Detect which cell encompasses the target text, then output its (X, Y) center coordinate. 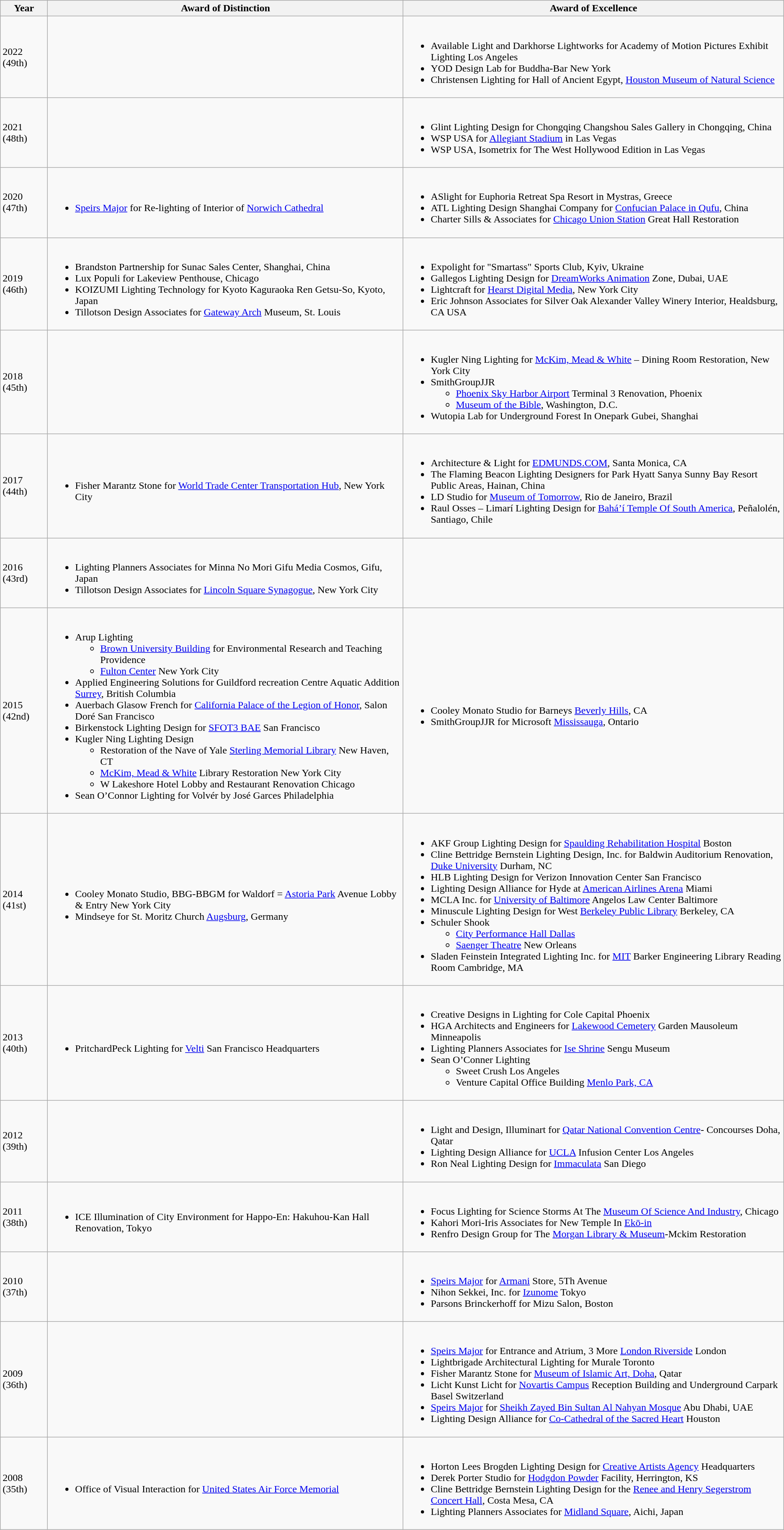
2015 (42nd) (24, 710)
2008 (35th) (24, 1484)
2011 (38th) (24, 1217)
Award of Distinction (225, 8)
2010 (37th) (24, 1287)
Award of Excellence (593, 8)
Cooley Monato Studio, BBG-BBGM for Waldorf = Astoria Park Avenue Lobby & Entry New York CityMindseye for St. Moritz Church Augsburg, Germany (225, 899)
2021 (48th) (24, 132)
2016 (43rd) (24, 573)
Fisher Marantz Stone for World Trade Center Transportation Hub, New York City (225, 486)
Cooley Monato Studio for Barneys Beverly Hills, CASmithGroupJJR for Microsoft Mississauga, Ontario (593, 710)
2019 (46th) (24, 284)
2012 (39th) (24, 1141)
2013 (40th) (24, 1043)
Year (24, 8)
2018 (45th) (24, 382)
2014 (41st) (24, 899)
2017 (44th) (24, 486)
2009 (36th) (24, 1380)
PritchardPeck Lighting for Velti San Francisco Headquarters (225, 1043)
2020 (47th) (24, 203)
Lighting Planners Associates for Minna No Mori Gifu Media Cosmos, Gifu, JapanTillotson Design Associates for Lincoln Square Synagogue, New York City (225, 573)
ICE Illumination of City Environment for Happo-En: Hakuhou-Kan Hall Renovation, Tokyo (225, 1217)
Office of Visual Interaction for United States Air Force Memorial (225, 1484)
Speirs Major for Armani Store, 5Th AvenueNihon Sekkei, Inc. for Izunome TokyoParsons Brinckerhoff for Mizu Salon, Boston (593, 1287)
Speirs Major for Re-lighting of Interior of Norwich Cathedral (225, 203)
2022 (49th) (24, 57)
